Pinpoint the cell where the given text exists, returning its [X, Y] midpoint coordinate. 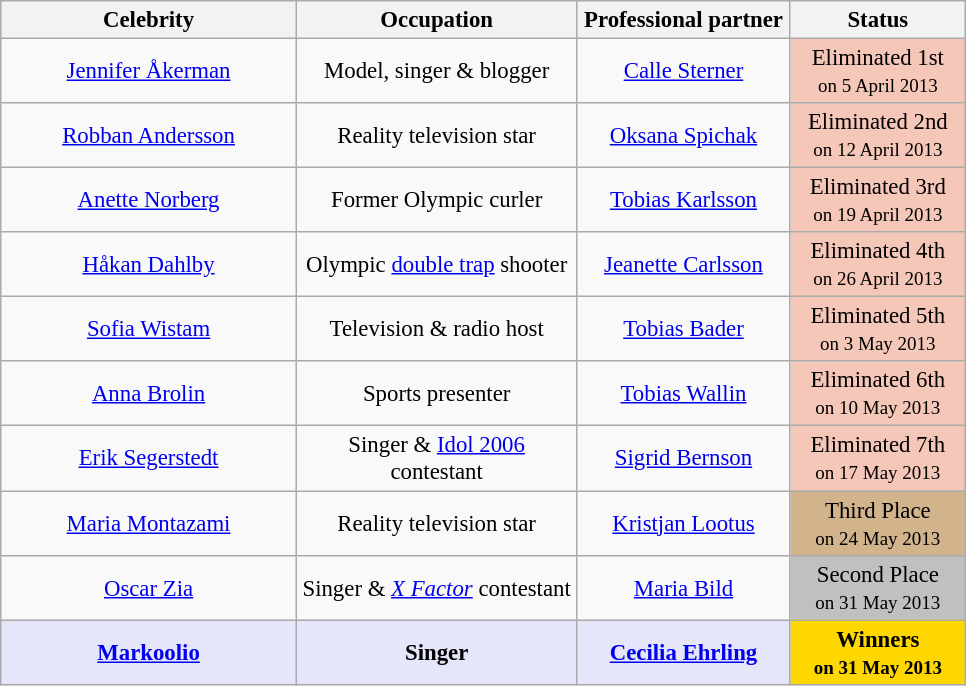
Håkan Dahlby [149, 264]
Winnerson 31 May 2013 [878, 652]
Jeanette Carlsson [684, 264]
Erik Segerstedt [149, 458]
Second Placeon 31 May 2013 [878, 588]
Third Placeon 24 May 2013 [878, 524]
Professional partner [684, 20]
Anna Brolin [149, 394]
Maria Bild [684, 588]
Kristjan Lootus [684, 524]
Celebrity [149, 20]
Eliminated 6thon 10 May 2013 [878, 394]
Eliminated 3rdon 19 April 2013 [878, 200]
Status [878, 20]
Eliminated 1ston 5 April 2013 [878, 72]
Oksana Spichak [684, 136]
Tobias Bader [684, 330]
Eliminated 5thon 3 May 2013 [878, 330]
Anette Norberg [149, 200]
Tobias Wallin [684, 394]
Singer & X Factor contestant [436, 588]
Sigrid Bernson [684, 458]
Jennifer Åkerman [149, 72]
Model, singer & blogger [436, 72]
Singer & Idol 2006 contestant [436, 458]
Robban Andersson [149, 136]
Eliminated 7thon 17 May 2013 [878, 458]
Sports presenter [436, 394]
Former Olympic curler [436, 200]
Singer [436, 652]
Eliminated 2ndon 12 April 2013 [878, 136]
Oscar Zia [149, 588]
Sofia Wistam [149, 330]
Calle Sterner [684, 72]
Cecilia Ehrling [684, 652]
Olympic double trap shooter [436, 264]
Eliminated 4thon 26 April 2013 [878, 264]
Television & radio host [436, 330]
Maria Montazami [149, 524]
Occupation [436, 20]
Tobias Karlsson [684, 200]
Markoolio [149, 652]
